Extract the [x, y] coordinate from the center of the cell holding the provided text.  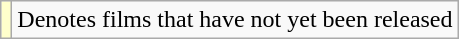
Denotes films that have not yet been released [235, 20]
